Search for the cell housing the specified text and yield its (x, y) center coordinate. 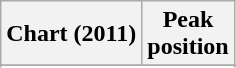
Peak position (188, 34)
Chart (2011) (72, 34)
